Scan for the cell matching the given text and deliver its (x, y) coordinate at center. 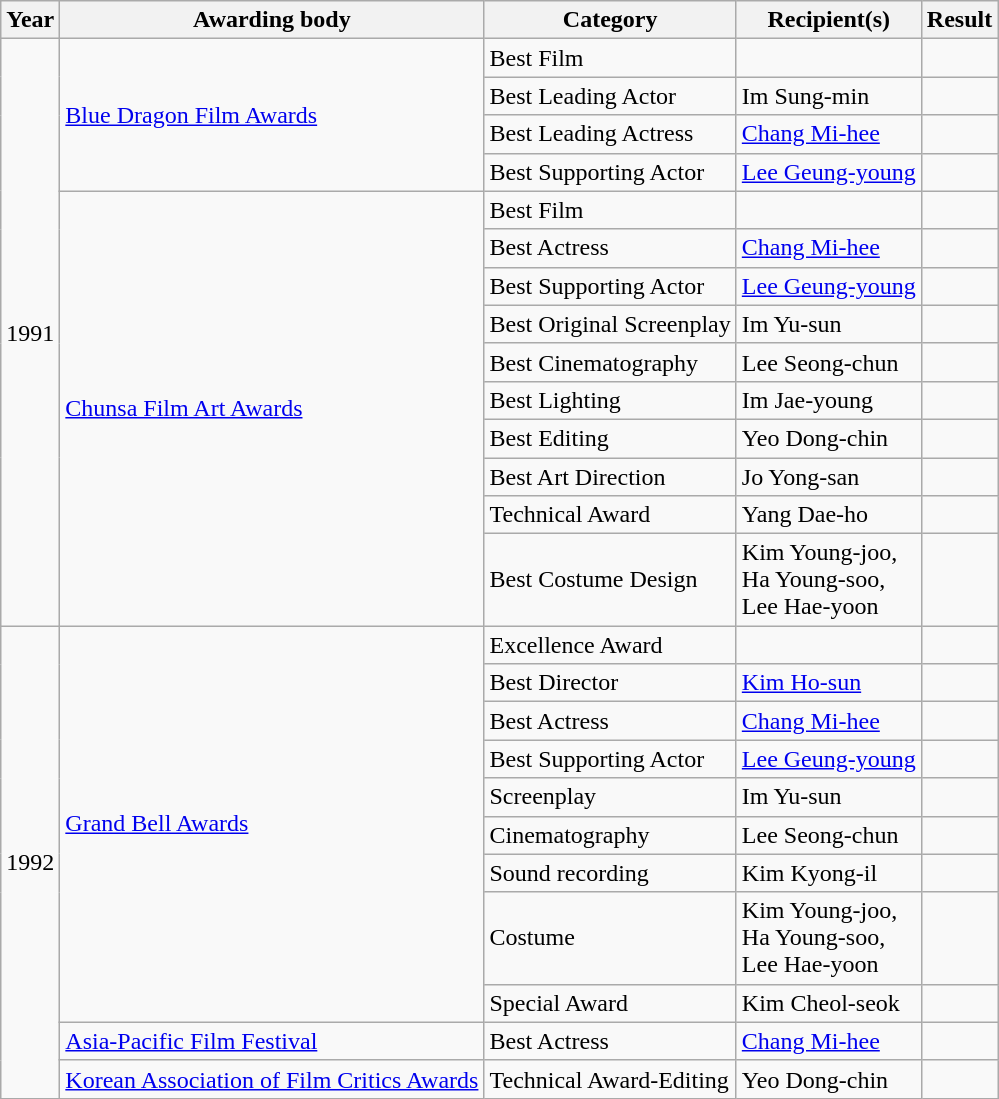
Chunsa Film Art Awards (272, 408)
Blue Dragon Film Awards (272, 115)
Excellence Award (610, 645)
Kim Cheol-seok (828, 1003)
Im Sung-min (828, 96)
Cinematography (610, 835)
Category (610, 20)
Technical Award-Editing (610, 1079)
Special Award (610, 1003)
Result (959, 20)
Year (30, 20)
Best Original Screenplay (610, 324)
Asia-Pacific Film Festival (272, 1041)
Costume (610, 938)
Sound recording (610, 873)
1992 (30, 862)
Yang Dae-ho (828, 515)
Kim Ho-sun (828, 683)
Recipient(s) (828, 20)
Best Cinematography (610, 362)
Awarding body (272, 20)
Kim Kyong-il (828, 873)
Best Leading Actress (610, 134)
Screenplay (610, 797)
Im Jae-young (828, 400)
1991 (30, 332)
Grand Bell Awards (272, 824)
Korean Association of Film Critics Awards (272, 1079)
Best Editing (610, 438)
Best Costume Design (610, 580)
Jo Yong-san (828, 477)
Best Lighting (610, 400)
Best Director (610, 683)
Technical Award (610, 515)
Best Leading Actor (610, 96)
Best Art Direction (610, 477)
